Provide the (X, Y) coordinate of the cell's center where the given text is located.  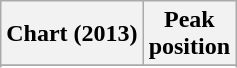
Peakposition (189, 34)
Chart (2013) (72, 34)
